Output the [X, Y] coordinate of the center of the cell containing the given text.  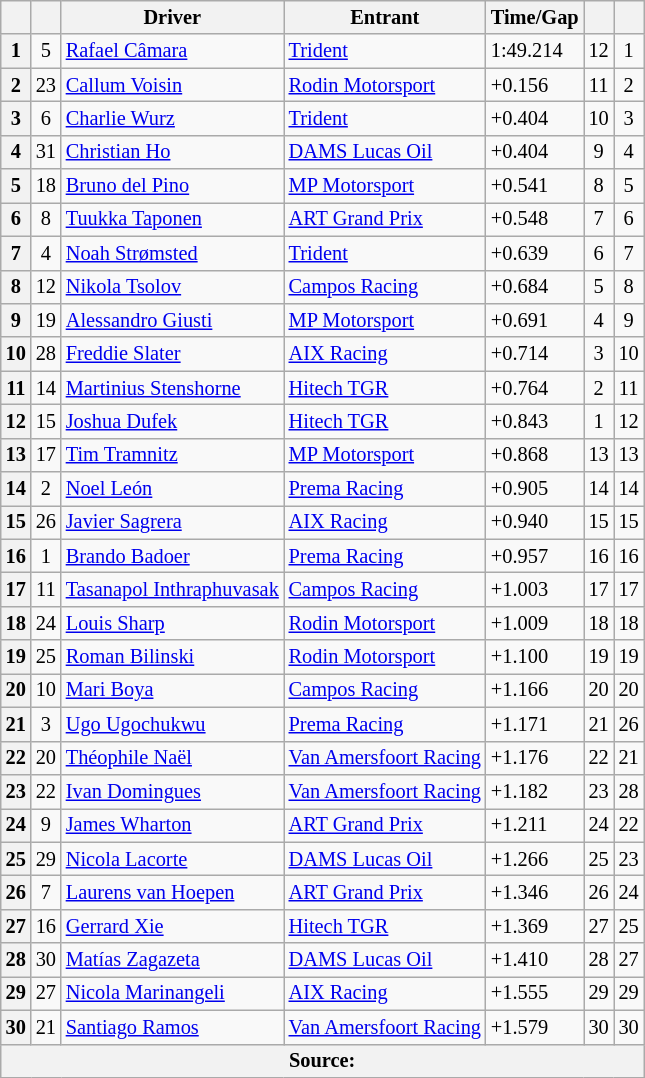
Gerrard Xie [172, 926]
+1.579 [535, 1027]
Matías Zagazeta [172, 960]
+1.009 [535, 623]
Entrant [385, 17]
Alessandro Giusti [172, 320]
+1.410 [535, 960]
James Wharton [172, 825]
+0.684 [535, 287]
Noel León [172, 489]
Noah Strømsted [172, 253]
+1.266 [535, 859]
Bruno del Pino [172, 186]
+1.369 [535, 926]
+1.346 [535, 892]
Santiago Ramos [172, 1027]
+1.171 [535, 724]
+0.541 [535, 186]
Ugo Ugochukwu [172, 724]
+0.691 [535, 320]
Laurens van Hoepen [172, 892]
+1.166 [535, 690]
Rafael Câmara [172, 51]
+0.868 [535, 455]
Source: [322, 1061]
Roman Bilinski [172, 657]
+1.182 [535, 791]
+0.639 [535, 253]
Callum Voisin [172, 85]
+1.555 [535, 993]
Driver [172, 17]
Tim Tramnitz [172, 455]
Martinius Stenshorne [172, 388]
31 [46, 152]
Ivan Domingues [172, 791]
1:49.214 [535, 51]
Nicola Lacorte [172, 859]
+1.003 [535, 589]
Javier Sagrera [172, 522]
+0.764 [535, 388]
+0.843 [535, 421]
Tuukka Taponen [172, 219]
Nikola Tsolov [172, 287]
Charlie Wurz [172, 118]
Time/Gap [535, 17]
+0.714 [535, 354]
+1.100 [535, 657]
Freddie Slater [172, 354]
Joshua Dufek [172, 421]
Mari Boya [172, 690]
+0.940 [535, 522]
Louis Sharp [172, 623]
Brando Badoer [172, 556]
Christian Ho [172, 152]
Théophile Naël [172, 758]
+0.957 [535, 556]
Nicola Marinangeli [172, 993]
+1.176 [535, 758]
+0.548 [535, 219]
Tasanapol Inthraphuvasak [172, 589]
+0.156 [535, 85]
+0.905 [535, 489]
+1.211 [535, 825]
